Identify which cell holds the provided text, then report its [X, Y] central coordinate. 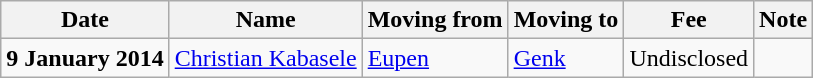
Date [85, 20]
Genk [566, 58]
Name [266, 20]
Moving to [566, 20]
Fee [689, 20]
9 January 2014 [85, 58]
Note [784, 20]
Moving from [435, 20]
Christian Kabasele [266, 58]
Undisclosed [689, 58]
Eupen [435, 58]
